Extract the (X, Y) coordinate from the center of the cell holding the provided text.  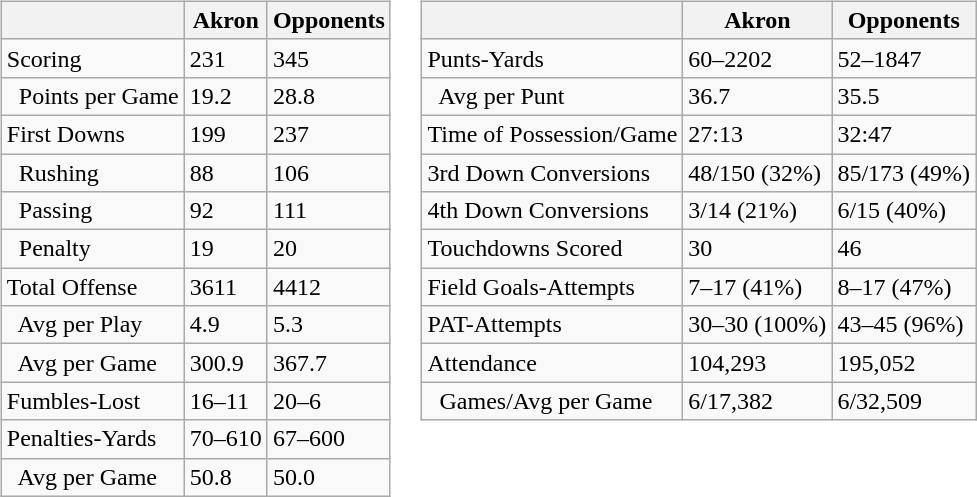
36.7 (758, 96)
Fumbles-Lost (92, 401)
PAT-Attempts (552, 325)
111 (328, 211)
4412 (328, 287)
Time of Possession/Game (552, 134)
60–2202 (758, 58)
46 (904, 249)
231 (226, 58)
48/150 (32%) (758, 173)
195,052 (904, 363)
8–17 (47%) (904, 287)
Touchdowns Scored (552, 249)
4.9 (226, 325)
5.3 (328, 325)
Attendance (552, 363)
Points per Game (92, 96)
30–30 (100%) (758, 325)
Punts-Yards (552, 58)
32:47 (904, 134)
28.8 (328, 96)
3/14 (21%) (758, 211)
19 (226, 249)
Scoring (92, 58)
27:13 (758, 134)
Passing (92, 211)
Rushing (92, 173)
First Downs (92, 134)
3611 (226, 287)
30 (758, 249)
43–45 (96%) (904, 325)
Penalty (92, 249)
70–610 (226, 439)
Games/Avg per Game (552, 401)
20–6 (328, 401)
300.9 (226, 363)
Total Offense (92, 287)
67–600 (328, 439)
92 (226, 211)
50.0 (328, 477)
16–11 (226, 401)
85/173 (49%) (904, 173)
199 (226, 134)
19.2 (226, 96)
Field Goals-Attempts (552, 287)
237 (328, 134)
6/17,382 (758, 401)
52–1847 (904, 58)
35.5 (904, 96)
367.7 (328, 363)
7–17 (41%) (758, 287)
88 (226, 173)
Avg per Punt (552, 96)
345 (328, 58)
Avg per Play (92, 325)
4th Down Conversions (552, 211)
Penalties-Yards (92, 439)
104,293 (758, 363)
106 (328, 173)
50.8 (226, 477)
20 (328, 249)
6/15 (40%) (904, 211)
3rd Down Conversions (552, 173)
6/32,509 (904, 401)
